For the text-containing cell, return its midpoint in [x, y] coordinate format. 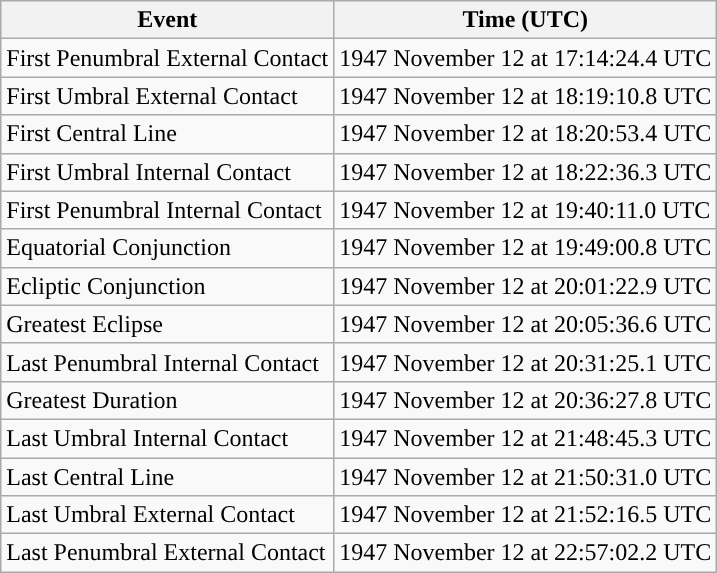
First Umbral External Contact [168, 96]
First Penumbral Internal Contact [168, 210]
Last Penumbral Internal Contact [168, 362]
1947 November 12 at 19:49:00.8 UTC [526, 248]
1947 November 12 at 20:31:25.1 UTC [526, 362]
1947 November 12 at 22:57:02.2 UTC [526, 553]
1947 November 12 at 21:50:31.0 UTC [526, 477]
Ecliptic Conjunction [168, 286]
Event [168, 20]
1947 November 12 at 20:36:27.8 UTC [526, 400]
Equatorial Conjunction [168, 248]
1947 November 12 at 21:48:45.3 UTC [526, 438]
1947 November 12 at 20:05:36.6 UTC [526, 324]
Greatest Eclipse [168, 324]
1947 November 12 at 18:20:53.4 UTC [526, 134]
Greatest Duration [168, 400]
1947 November 12 at 17:14:24.4 UTC [526, 58]
1947 November 12 at 18:19:10.8 UTC [526, 96]
Last Penumbral External Contact [168, 553]
1947 November 12 at 21:52:16.5 UTC [526, 515]
First Penumbral External Contact [168, 58]
1947 November 12 at 19:40:11.0 UTC [526, 210]
Last Central Line [168, 477]
First Central Line [168, 134]
1947 November 12 at 20:01:22.9 UTC [526, 286]
1947 November 12 at 18:22:36.3 UTC [526, 172]
Last Umbral External Contact [168, 515]
Last Umbral Internal Contact [168, 438]
First Umbral Internal Contact [168, 172]
Time (UTC) [526, 20]
